Locate the cell with the specified text and output its [x, y] center coordinate. 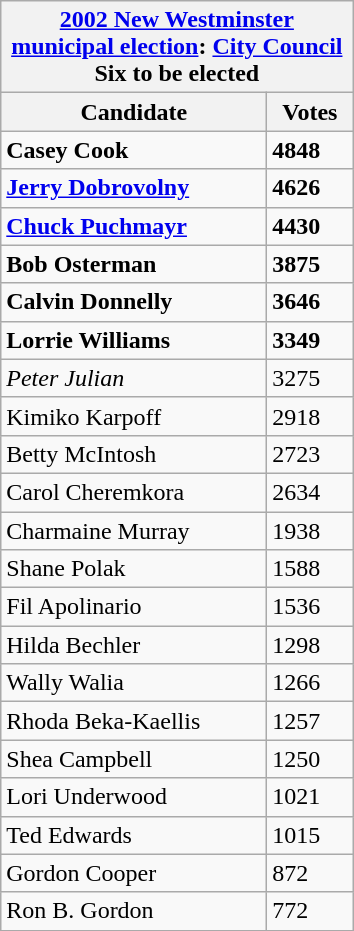
2002 New Westminster municipal election: City Council Six to be elected [177, 47]
1588 [310, 569]
3349 [310, 340]
Kimiko Karpoff [134, 416]
1250 [310, 759]
3646 [310, 302]
872 [310, 873]
Rhoda Beka-Kaellis [134, 721]
Casey Cook [134, 150]
1015 [310, 835]
Jerry Dobrovolny [134, 188]
Candidate [134, 112]
Gordon Cooper [134, 873]
Ron B. Gordon [134, 911]
1257 [310, 721]
Betty McIntosh [134, 454]
2918 [310, 416]
Calvin Donnelly [134, 302]
3275 [310, 378]
1021 [310, 797]
Fil Apolinario [134, 607]
Chuck Puchmayr [134, 226]
2723 [310, 454]
Bob Osterman [134, 264]
Votes [310, 112]
Lorrie Williams [134, 340]
Wally Walia [134, 683]
4848 [310, 150]
1536 [310, 607]
1298 [310, 645]
Shane Polak [134, 569]
Shea Campbell [134, 759]
Carol Cheremkora [134, 492]
Peter Julian [134, 378]
Lori Underwood [134, 797]
772 [310, 911]
Hilda Bechler [134, 645]
Ted Edwards [134, 835]
3875 [310, 264]
4430 [310, 226]
2634 [310, 492]
1938 [310, 531]
1266 [310, 683]
4626 [310, 188]
Charmaine Murray [134, 531]
